Find where the given text appears and provide that cell's center as [X, Y] coordinate. 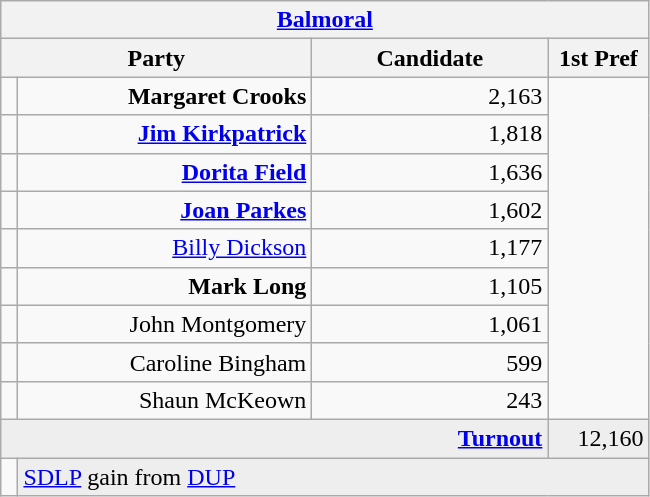
Turnout [274, 438]
599 [430, 362]
Candidate [430, 58]
Caroline Bingham [165, 362]
John Montgomery [165, 324]
243 [430, 400]
1,636 [430, 172]
Dorita Field [165, 172]
Jim Kirkpatrick [165, 134]
Mark Long [165, 286]
2,163 [430, 96]
1,061 [430, 324]
Balmoral [325, 20]
Party [156, 58]
Billy Dickson [165, 248]
Shaun McKeown [165, 400]
1,818 [430, 134]
Joan Parkes [165, 210]
SDLP gain from DUP [334, 477]
12,160 [598, 438]
1,105 [430, 286]
Margaret Crooks [165, 96]
1,177 [430, 248]
1,602 [430, 210]
1st Pref [598, 58]
